Determine the [X, Y] coordinate at the center of the cell enclosing the given text.  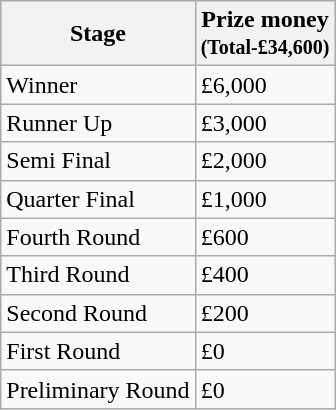
Quarter Final [98, 199]
£400 [265, 275]
£600 [265, 237]
First Round [98, 351]
Semi Final [98, 161]
Winner [98, 85]
Runner Up [98, 123]
£3,000 [265, 123]
£2,000 [265, 161]
Stage [98, 34]
Third Round [98, 275]
£6,000 [265, 85]
£1,000 [265, 199]
Fourth Round [98, 237]
Preliminary Round [98, 389]
Prize money(Total-£34,600) [265, 34]
£200 [265, 313]
Second Round [98, 313]
